Find where the given text appears and provide that cell's center as (x, y) coordinate. 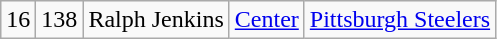
Ralph Jenkins (156, 20)
16 (18, 20)
Pittsburgh Steelers (400, 20)
Center (266, 20)
138 (60, 20)
